Provide the (X, Y) coordinate of the cell's center where the given text is located.  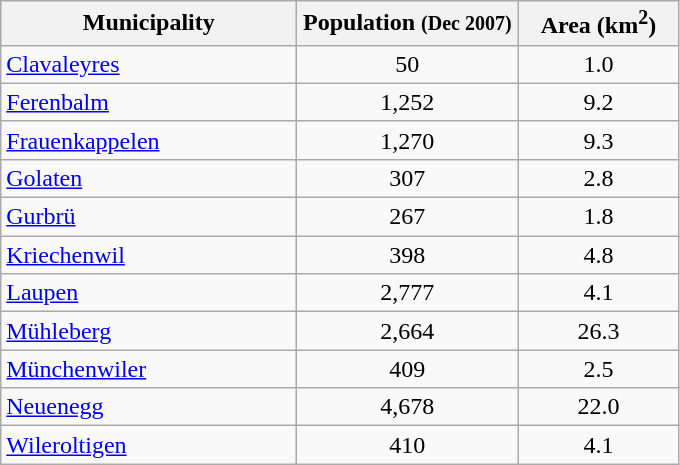
22.0 (598, 407)
2,664 (408, 331)
1,270 (408, 140)
409 (408, 369)
307 (408, 178)
9.2 (598, 102)
Ferenbalm (149, 102)
Mühleberg (149, 331)
4.8 (598, 255)
Frauenkappelen (149, 140)
Münchenwiler (149, 369)
Golaten (149, 178)
26.3 (598, 331)
Municipality (149, 24)
2.8 (598, 178)
410 (408, 445)
2,777 (408, 293)
1.0 (598, 64)
Population (Dec 2007) (408, 24)
Kriechenwil (149, 255)
9.3 (598, 140)
Laupen (149, 293)
Area (km2) (598, 24)
4,678 (408, 407)
267 (408, 217)
2.5 (598, 369)
Neuenegg (149, 407)
1,252 (408, 102)
Clavaleyres (149, 64)
50 (408, 64)
398 (408, 255)
Gurbrü (149, 217)
1.8 (598, 217)
Wileroltigen (149, 445)
